From the cell containing the given text, extract its center point as (x, y) coordinate. 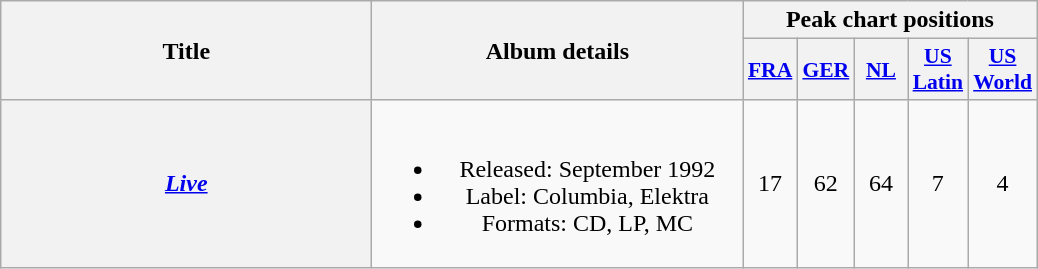
GER (826, 70)
Released: September 1992Label: Columbia, ElektraFormats: CD, LP, MC (558, 184)
NL (880, 70)
17 (770, 184)
4 (1002, 184)
62 (826, 184)
US Latin (938, 70)
Peak chart positions (890, 20)
Title (186, 50)
Album details (558, 50)
US World (1002, 70)
64 (880, 184)
FRA (770, 70)
7 (938, 184)
Live (186, 184)
